Extract the [x, y] coordinate from the center of the cell holding the provided text.  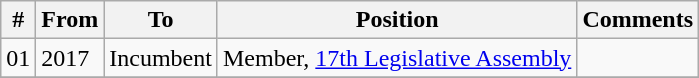
Position [396, 20]
To [161, 20]
# [18, 20]
Comments [638, 20]
Incumbent [161, 58]
2017 [70, 58]
01 [18, 58]
From [70, 20]
Member, 17th Legislative Assembly [396, 58]
